From the cell containing the given text, extract its center point as (x, y) coordinate. 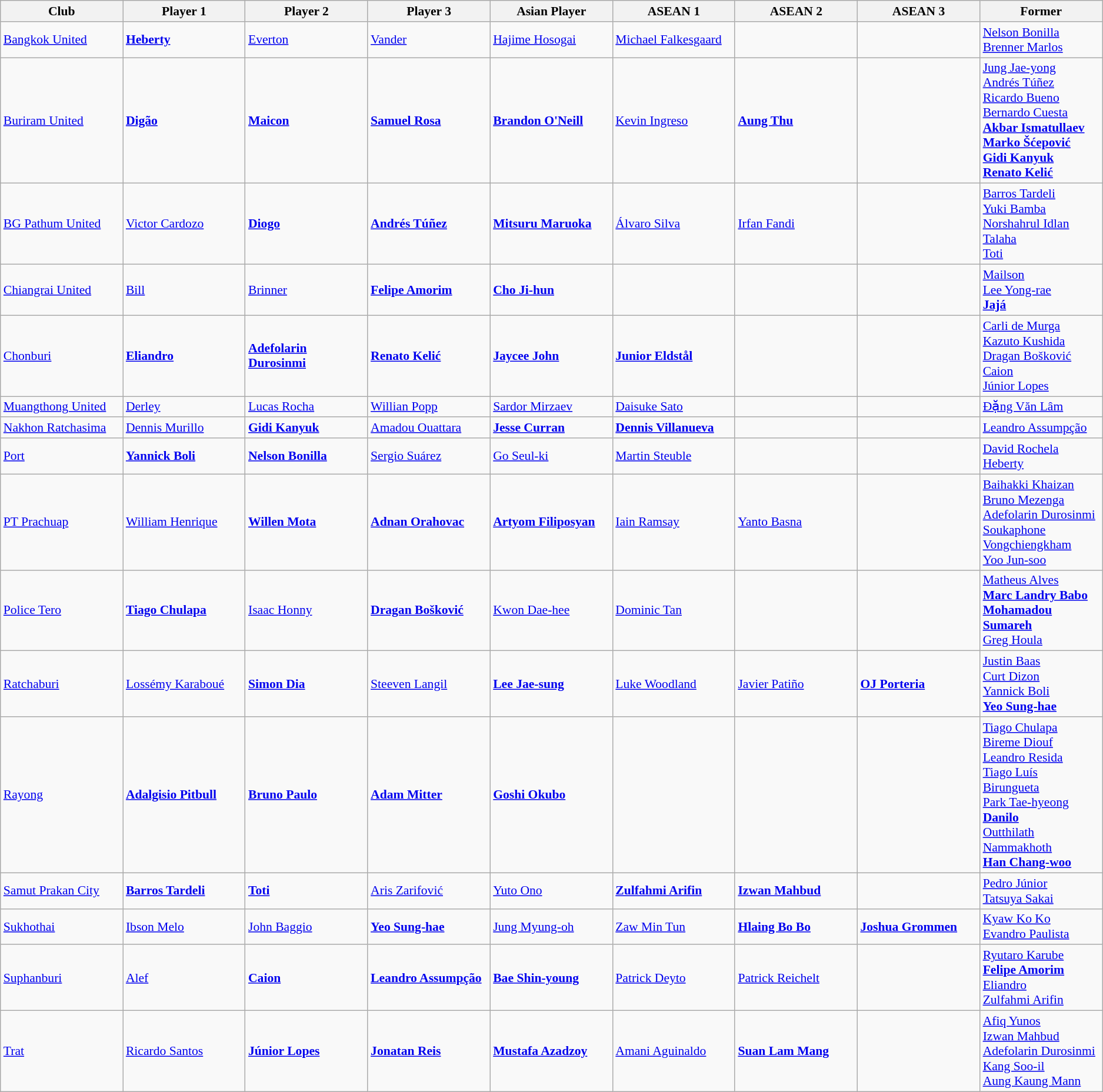
Bae Shin-young (551, 978)
Heberty (184, 40)
Lossémy Karaboué (184, 684)
Former (1041, 11)
John Baggio (306, 927)
Zulfahmi Arifin (674, 890)
Port (62, 456)
Goshi Okubo (551, 795)
Dennis Murillo (184, 428)
Sergio Suárez (429, 456)
Joshua Grommen (918, 927)
Adalgisio Pitbull (184, 795)
Aung Thu (796, 121)
Mustafa Azadzoy (551, 1051)
Hlaing Bo Bo (796, 927)
Barros Tardeli (184, 890)
Player 2 (306, 11)
Ibson Melo (184, 927)
Mailson Lee Yong-rae Jajá (1041, 290)
Brandon O'Neill (551, 121)
David Rochela Heberty (1041, 456)
Samuel Rosa (429, 121)
Willian Popp (429, 407)
Amadou Ouattara (429, 428)
Victor Cardozo (184, 224)
Player 3 (429, 11)
Michael Falkesgaard (674, 40)
BG Pathum United (62, 224)
Maicon (306, 121)
Javier Patiño (796, 684)
Ratchaburi (62, 684)
Izwan Mahbud (796, 890)
Ryutaro Karube Felipe Amorim Eliandro Zulfahmi Arifin (1041, 978)
Lee Jae-sung (551, 684)
Kyaw Ko Ko Evandro Paulista (1041, 927)
Afiq Yunos Izwan Mahbud Adefolarin Durosinmi Kang Soo-il Aung Kaung Mann (1041, 1051)
Jaycee John (551, 356)
Justin BaasCurt Dizon Yannick Boli Yeo Sung-hae (1041, 684)
Trat (62, 1051)
Derley (184, 407)
Brinner (306, 290)
Samut Prakan City (62, 890)
Tiago Chulapa Bireme Diouf Leandro Resida Tiago Luís Birungueta Park Tae-hyeong Danilo Outthilath Nammakhoth Han Chang-woo (1041, 795)
Patrick Deyto (674, 978)
Martin Steuble (674, 456)
Cho Ji-hun (551, 290)
Felipe Amorim (429, 290)
William Henrique (184, 522)
Diogo (306, 224)
Jung Jae-yong Andrés Túñez Ricardo Bueno Bernardo Cuesta Akbar Ismatullaev Marko Šćepović Gidi Kanyuk Renato Kelić (1041, 121)
Daisuke Sato (674, 407)
Zaw Min Tun (674, 927)
Gidi Kanyuk (306, 428)
ASEAN 2 (796, 11)
Sardor Mirzaev (551, 407)
Asian Player (551, 11)
Suan Lam Mang (796, 1051)
Irfan Fandi (796, 224)
Muangthong United (62, 407)
Yannick Boli (184, 456)
Dominic Tan (674, 610)
Buriram United (62, 121)
Adam Mitter (429, 795)
Adefolarin Durosinmi (306, 356)
Iain Ramsay (674, 522)
Jesse Curran (551, 428)
Everton (306, 40)
Simon Dia (306, 684)
Jung Myung-oh (551, 927)
Nelson Bonilla (306, 456)
Aris Zarifović (429, 890)
Suphanburi (62, 978)
Baihakki Khaizan Bruno Mezenga Adefolarin Durosinmi Soukaphone Vongchiengkham Yoo Jun-soo (1041, 522)
Amani Aguinaldo (674, 1051)
Bangkok United (62, 40)
Barros Tardeli Yuki Bamba Norshahrul Idlan Talaha Toti (1041, 224)
Yeo Sung-hae (429, 927)
Álvaro Silva (674, 224)
Bruno Paulo (306, 795)
Junior Eldstål (674, 356)
Andrés Túñez (429, 224)
Vander (429, 40)
Willen Mota (306, 522)
Toti (306, 890)
Sukhothai (62, 927)
Isaac Honny (306, 610)
Alef (184, 978)
Bill (184, 290)
Nakhon Ratchasima (62, 428)
OJ Porteria (918, 684)
Nelson Bonilla Brenner Marlos (1041, 40)
Steeven Langil (429, 684)
Kevin Ingreso (674, 121)
Club (62, 11)
Police Tero (62, 610)
Pedro Júnior Tatsuya Sakai (1041, 890)
ASEAN 1 (674, 11)
Adnan Orahovac (429, 522)
Dennis Villanueva (674, 428)
Go Seul-ki (551, 456)
Renato Kelić (429, 356)
Artyom Filiposyan (551, 522)
Patrick Reichelt (796, 978)
PT Prachuap (62, 522)
Caion (306, 978)
Dragan Bošković (429, 610)
Carli de Murga Kazuto Kushida Dragan Bošković Caion Júnior Lopes (1041, 356)
Kwon Dae-hee (551, 610)
Eliandro (184, 356)
Jonatan Reis (429, 1051)
Đặng Văn Lâm (1041, 407)
Chiangrai United (62, 290)
ASEAN 3 (918, 11)
Mitsuru Maruoka (551, 224)
Hajime Hosogai (551, 40)
Digão (184, 121)
Matheus Alves Marc Landry Babo Mohamadou Sumareh Greg Houla (1041, 610)
Lucas Rocha (306, 407)
Rayong (62, 795)
Júnior Lopes (306, 1051)
Ricardo Santos (184, 1051)
Yuto Ono (551, 890)
Tiago Chulapa (184, 610)
Yanto Basna (796, 522)
Chonburi (62, 356)
Luke Woodland (674, 684)
Player 1 (184, 11)
